Capture the cell that displays the provided text and extract its [x, y] central coordinate. 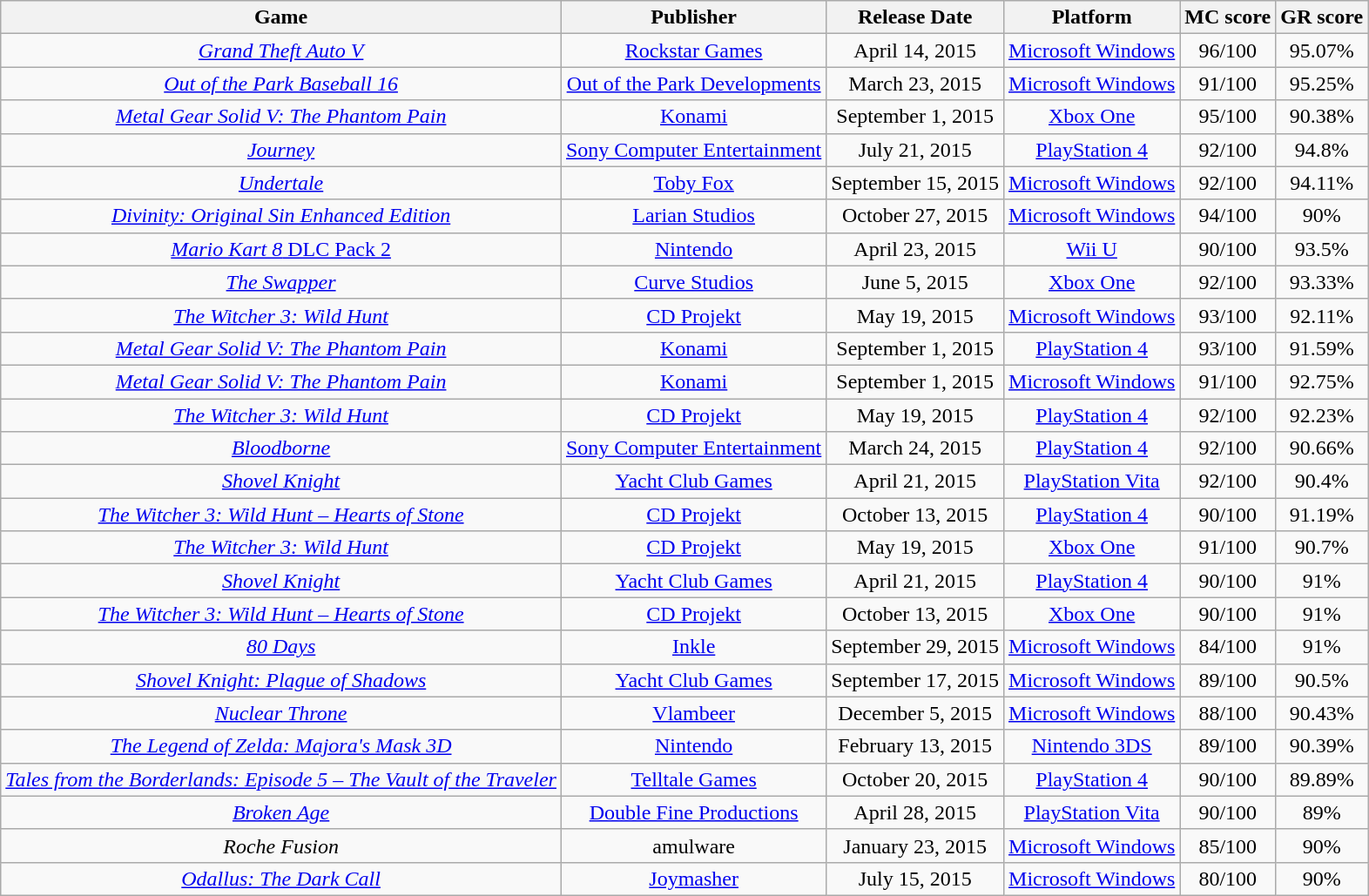
85/100 [1228, 845]
Odallus: The Dark Call [281, 879]
90.7% [1322, 548]
April 28, 2015 [915, 812]
Tales from the Borderlands: Episode 5 – The Vault of the Traveler [281, 779]
94.8% [1322, 150]
Joymasher [693, 879]
90.39% [1322, 746]
84/100 [1228, 647]
Divinity: Original Sin Enhanced Edition [281, 216]
February 13, 2015 [915, 746]
93.33% [1322, 282]
April 14, 2015 [915, 51]
89% [1322, 812]
92.11% [1322, 315]
90.66% [1322, 448]
April 23, 2015 [915, 249]
Inkle [693, 647]
Bloodborne [281, 448]
amulware [693, 845]
Roche Fusion [281, 845]
December 5, 2015 [915, 713]
Nintendo 3DS [1092, 746]
Platform [1092, 17]
October 20, 2015 [915, 779]
March 23, 2015 [915, 84]
96/100 [1228, 51]
Double Fine Productions [693, 812]
95.07% [1322, 51]
Shovel Knight: Plague of Shadows [281, 680]
90.38% [1322, 117]
93.5% [1322, 249]
92.23% [1322, 415]
GR score [1322, 17]
Undertale [281, 183]
The Swapper [281, 282]
September 15, 2015 [915, 183]
September 17, 2015 [915, 680]
Wii U [1092, 249]
90.5% [1322, 680]
Out of the Park Baseball 16 [281, 84]
Release Date [915, 17]
Nuclear Throne [281, 713]
September 29, 2015 [915, 647]
92.75% [1322, 381]
Publisher [693, 17]
Larian Studios [693, 216]
95.25% [1322, 84]
80/100 [1228, 879]
90.43% [1322, 713]
July 15, 2015 [915, 879]
MC score [1228, 17]
Telltale Games [693, 779]
80 Days [281, 647]
Toby Fox [693, 183]
March 24, 2015 [915, 448]
June 5, 2015 [915, 282]
89.89% [1322, 779]
Game [281, 17]
Out of the Park Developments [693, 84]
Rockstar Games [693, 51]
95/100 [1228, 117]
October 27, 2015 [915, 216]
Curve Studios [693, 282]
Mario Kart 8 DLC Pack 2 [281, 249]
January 23, 2015 [915, 845]
90.4% [1322, 482]
July 21, 2015 [915, 150]
Vlambeer [693, 713]
94/100 [1228, 216]
91.19% [1322, 515]
Grand Theft Auto V [281, 51]
The Legend of Zelda: Majora's Mask 3D [281, 746]
88/100 [1228, 713]
Journey [281, 150]
91.59% [1322, 348]
Broken Age [281, 812]
94.11% [1322, 183]
